Identify which cell holds the provided text, then report its [x, y] central coordinate. 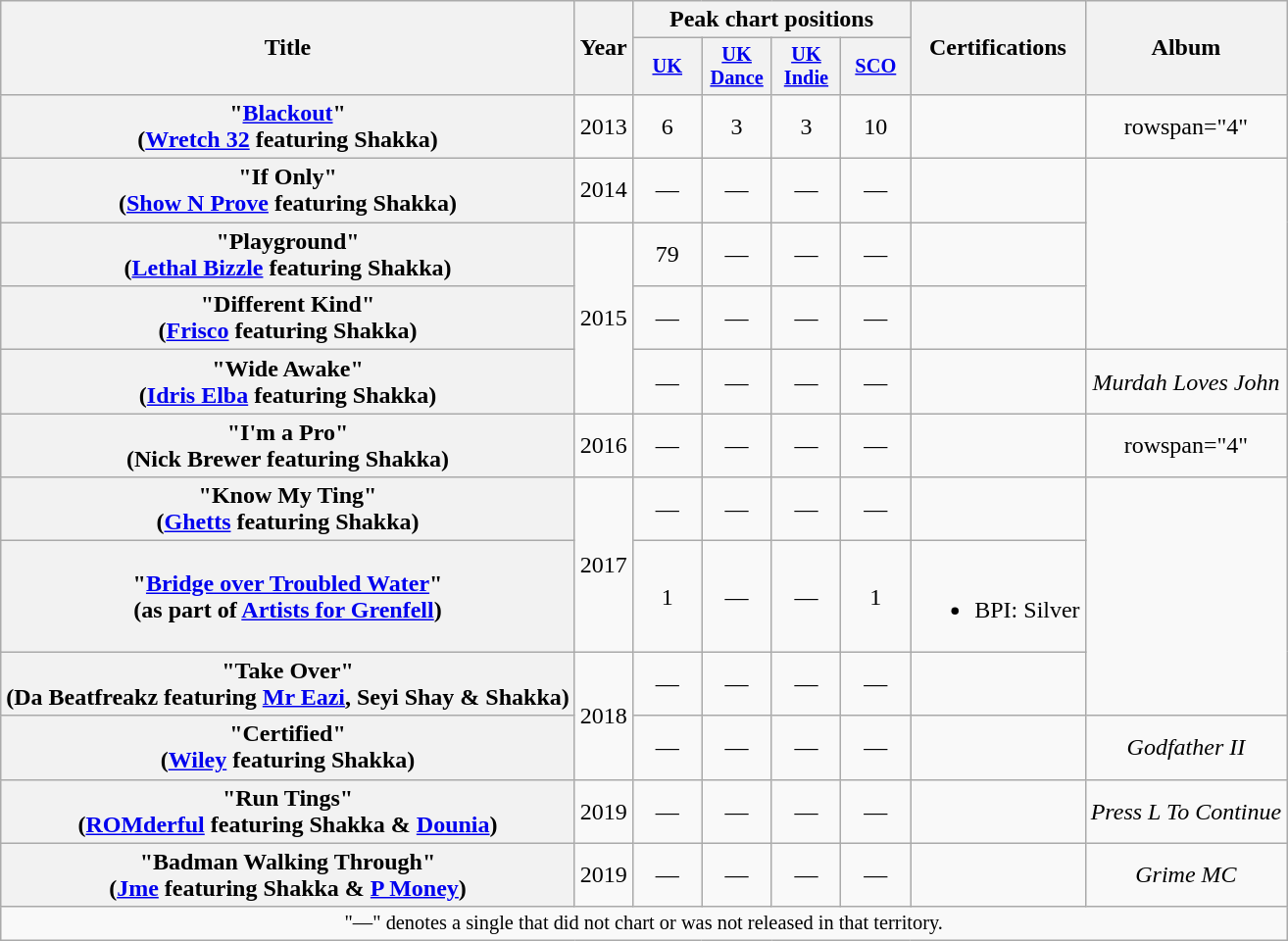
Press L To Continue [1186, 812]
79 [667, 255]
2015 [604, 318]
Title [288, 48]
"Playground"(Lethal Bizzle featuring Shakka) [288, 255]
SCO [876, 67]
2018 [604, 716]
Album [1186, 48]
"Bridge over Troubled Water"(as part of Artists for Grenfell) [288, 596]
2016 [604, 445]
Murdah Loves John [1186, 382]
BPI: Silver [998, 596]
10 [876, 125]
2013 [604, 125]
Grime MC [1186, 874]
"Badman Walking Through"(Jme featuring Shakka & P Money) [288, 874]
"Blackout"(Wretch 32 featuring Shakka) [288, 125]
"Certified"(Wiley featuring Shakka) [288, 747]
Certifications [998, 48]
6 [667, 125]
UK [667, 67]
Godfather II [1186, 747]
"—" denotes a single that did not chart or was not released in that territory. [644, 923]
UK Indie [806, 67]
2017 [604, 565]
2014 [604, 190]
"Different Kind"(Frisco featuring Shakka) [288, 318]
"Wide Awake"(Idris Elba featuring Shakka) [288, 382]
"Take Over"(Da Beatfreakz featuring Mr Eazi, Seyi Shay & Shakka) [288, 684]
"Run Tings"(ROMderful featuring Shakka & Dounia) [288, 812]
"Know My Ting"(Ghetts featuring Shakka) [288, 510]
"If Only"(Show N Prove featuring Shakka) [288, 190]
Year [604, 48]
"I'm a Pro"(Nick Brewer featuring Shakka) [288, 445]
Peak chart positions [770, 20]
UK Dance [737, 67]
